Determine the [x, y] coordinate at the center of the cell enclosing the given text.  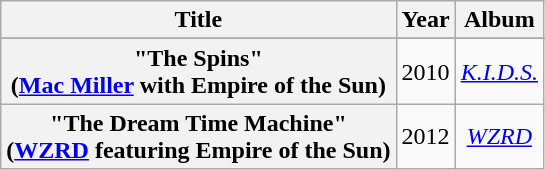
Title [198, 20]
2010 [426, 72]
"The Dream Time Machine"(WZRD featuring Empire of the Sun) [198, 136]
Year [426, 20]
2012 [426, 136]
Album [499, 20]
K.I.D.S. [499, 72]
WZRD [499, 136]
"The Spins"(Mac Miller with Empire of the Sun) [198, 72]
